Identify which cell holds the provided text, then report its [x, y] central coordinate. 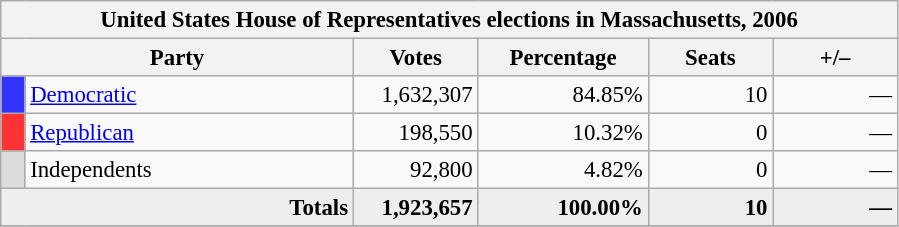
Republican [189, 133]
Votes [416, 58]
84.85% [563, 95]
+/– [836, 58]
4.82% [563, 170]
10.32% [563, 133]
Party [178, 58]
100.00% [563, 208]
Seats [710, 58]
198,550 [416, 133]
United States House of Representatives elections in Massachusetts, 2006 [450, 20]
Percentage [563, 58]
Democratic [189, 95]
Totals [178, 208]
1,632,307 [416, 95]
1,923,657 [416, 208]
92,800 [416, 170]
Independents [189, 170]
